Find where the given text appears and provide that cell's center as (X, Y) coordinate. 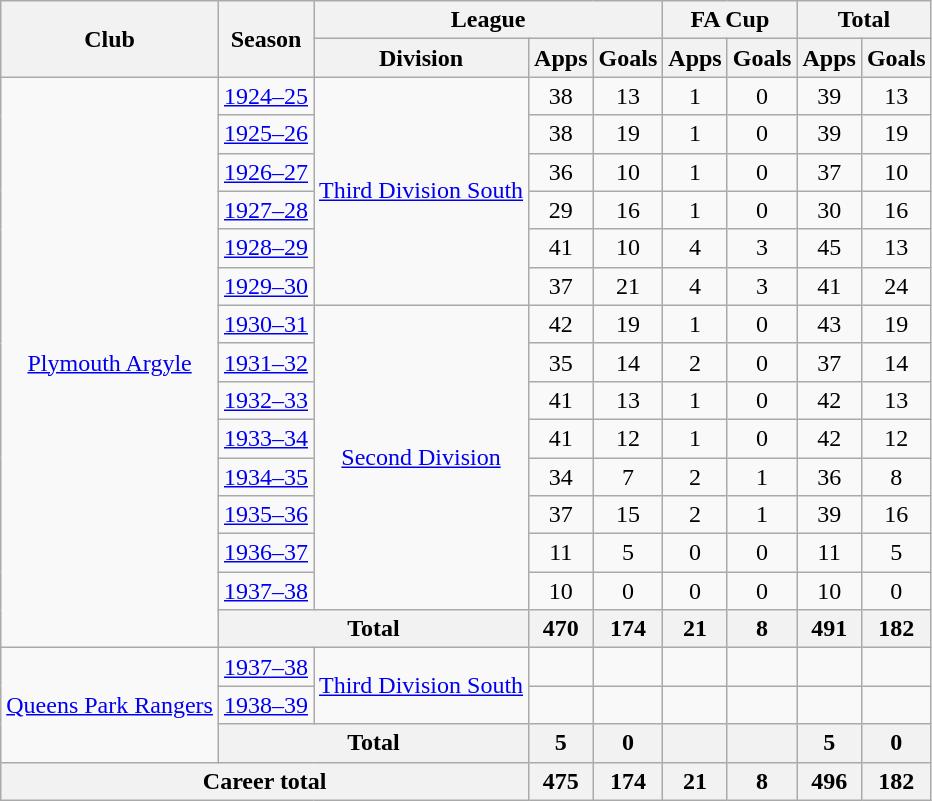
1927–28 (266, 210)
1925–26 (266, 134)
Career total (265, 781)
496 (829, 781)
1938–39 (266, 705)
43 (829, 324)
Plymouth Argyle (110, 362)
League (488, 20)
45 (829, 248)
30 (829, 210)
1930–31 (266, 324)
Season (266, 39)
1933–34 (266, 438)
1936–37 (266, 553)
Division (422, 58)
1926–27 (266, 172)
15 (628, 515)
1928–29 (266, 248)
475 (561, 781)
491 (829, 629)
FA Cup (730, 20)
Second Division (422, 457)
1932–33 (266, 400)
1934–35 (266, 477)
470 (561, 629)
34 (561, 477)
1931–32 (266, 362)
Queens Park Rangers (110, 705)
35 (561, 362)
29 (561, 210)
1935–36 (266, 515)
1929–30 (266, 286)
1924–25 (266, 96)
7 (628, 477)
24 (896, 286)
Club (110, 39)
